Determine the (x, y) coordinate at the center of the cell enclosing the given text.  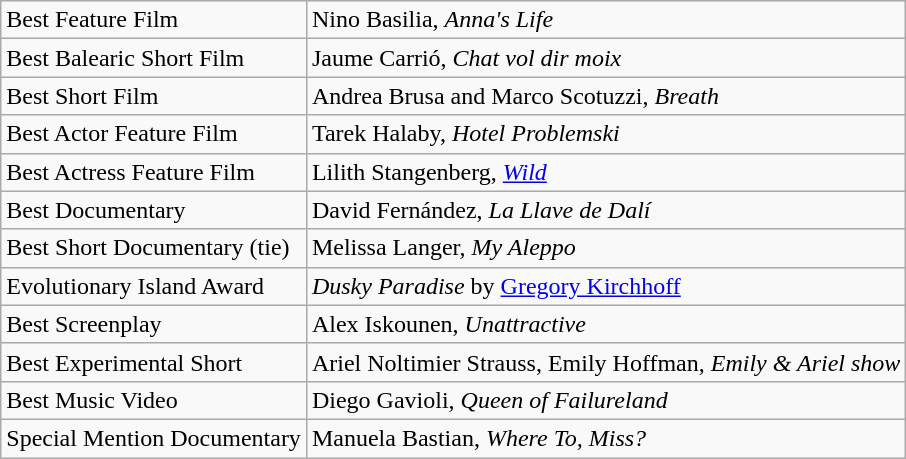
Best Actor Feature Film (154, 134)
David Fernández, La Llave de Dalí (606, 210)
Manuela Bastian, Where To, Miss? (606, 438)
Best Documentary (154, 210)
Jaume Carrió, Chat vol dir moix (606, 58)
Ariel Noltimier Strauss, Emily Hoffman, Emily & Ariel show (606, 362)
Nino Basilia, Anna's Life (606, 20)
Best Music Video (154, 400)
Andrea Brusa and Marco Scotuzzi, Breath (606, 96)
Best Short Film (154, 96)
Best Balearic Short Film (154, 58)
Best Short Documentary (tie) (154, 248)
Tarek Halaby, Hotel Problemski (606, 134)
Evolutionary Island Award (154, 286)
Diego Gavioli, Queen of Failureland (606, 400)
Melissa Langer, My Aleppo (606, 248)
Best Actress Feature Film (154, 172)
Dusky Paradise by Gregory Kirchhoff (606, 286)
Best Screenplay (154, 324)
Best Experimental Short (154, 362)
Lilith Stangenberg, Wild (606, 172)
Best Feature Film (154, 20)
Special Mention Documentary (154, 438)
Alex Iskounen, Unattractive (606, 324)
